Find where the given text appears and provide that cell's center as [x, y] coordinate. 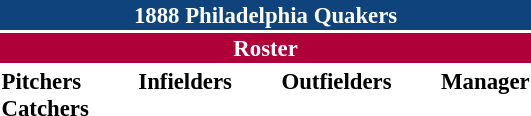
1888 Philadelphia Quakers [266, 15]
Roster [266, 48]
